Provide the [x, y] coordinate of the cell's center where the given text is located.  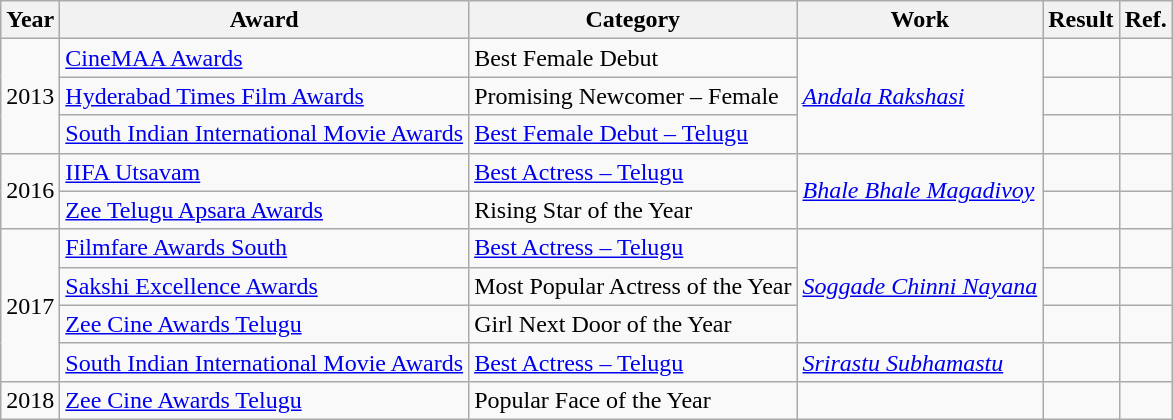
Srirastu Subhamastu [920, 362]
Ref. [1146, 20]
Girl Next Door of the Year [633, 324]
Promising Newcomer – Female [633, 96]
Best Female Debut – Telugu [633, 134]
2018 [30, 400]
2016 [30, 191]
Filmfare Awards South [264, 248]
Best Female Debut [633, 58]
Award [264, 20]
Popular Face of the Year [633, 400]
Zee Telugu Apsara Awards [264, 210]
2017 [30, 305]
Bhale Bhale Magadivoy [920, 191]
Hyderabad Times Film Awards [264, 96]
Most Popular Actress of the Year [633, 286]
IIFA Utsavam [264, 172]
Category [633, 20]
Soggade Chinni Nayana [920, 286]
Work [920, 20]
Year [30, 20]
Sakshi Excellence Awards [264, 286]
2013 [30, 96]
Rising Star of the Year [633, 210]
Andala Rakshasi [920, 96]
Result [1081, 20]
CineMAA Awards [264, 58]
